Capture the cell that displays the provided text and extract its [X, Y] central coordinate. 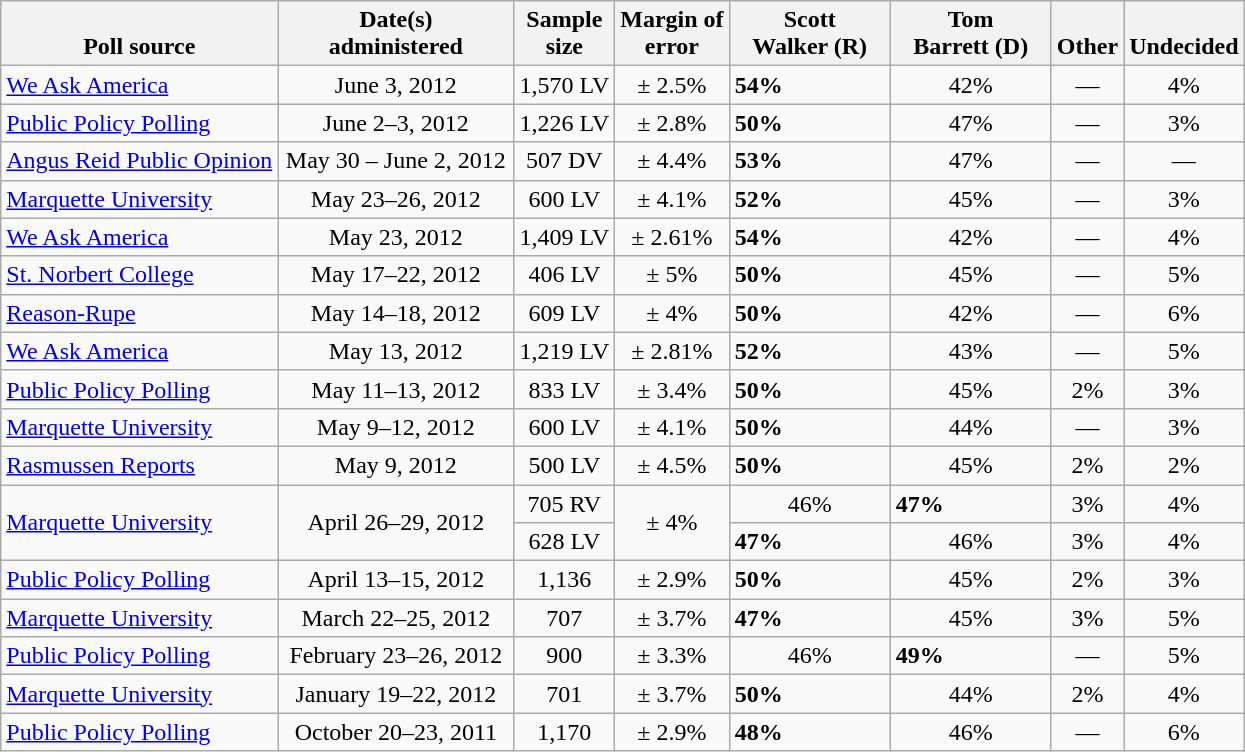
May 11–13, 2012 [396, 389]
705 RV [564, 503]
February 23–26, 2012 [396, 656]
43% [970, 351]
April 13–15, 2012 [396, 580]
± 2.5% [672, 85]
900 [564, 656]
± 4.5% [672, 465]
May 9–12, 2012 [396, 427]
53% [810, 161]
± 4.4% [672, 161]
406 LV [564, 275]
1,170 [564, 732]
500 LV [564, 465]
609 LV [564, 313]
507 DV [564, 161]
1,570 LV [564, 85]
1,136 [564, 580]
May 23–26, 2012 [396, 199]
49% [970, 656]
St. Norbert College [140, 275]
± 2.81% [672, 351]
48% [810, 732]
March 22–25, 2012 [396, 618]
± 2.61% [672, 237]
Undecided [1184, 34]
May 14–18, 2012 [396, 313]
May 13, 2012 [396, 351]
Date(s)administered [396, 34]
± 3.4% [672, 389]
June 3, 2012 [396, 85]
Reason-Rupe [140, 313]
628 LV [564, 542]
1,226 LV [564, 123]
Other [1087, 34]
May 17–22, 2012 [396, 275]
± 2.8% [672, 123]
Samplesize [564, 34]
1,409 LV [564, 237]
TomBarrett (D) [970, 34]
Rasmussen Reports [140, 465]
May 9, 2012 [396, 465]
Angus Reid Public Opinion [140, 161]
± 5% [672, 275]
October 20–23, 2011 [396, 732]
Poll source [140, 34]
707 [564, 618]
ScottWalker (R) [810, 34]
± 3.3% [672, 656]
1,219 LV [564, 351]
May 23, 2012 [396, 237]
January 19–22, 2012 [396, 694]
701 [564, 694]
833 LV [564, 389]
Margin oferror [672, 34]
June 2–3, 2012 [396, 123]
May 30 – June 2, 2012 [396, 161]
April 26–29, 2012 [396, 522]
